Output the (x, y) coordinate of the center of the cell containing the given text.  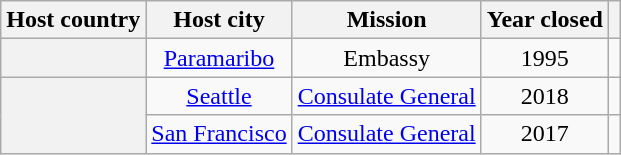
Year closed (544, 20)
Paramaribo (219, 58)
Host city (219, 20)
1995 (544, 58)
Embassy (386, 58)
2017 (544, 134)
Host country (74, 20)
San Francisco (219, 134)
2018 (544, 96)
Mission (386, 20)
Seattle (219, 96)
